For the text-containing cell, return its midpoint in [X, Y] coordinate format. 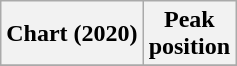
Peakposition [189, 34]
Chart (2020) [72, 34]
